Identify which cell holds the provided text, then report its [x, y] central coordinate. 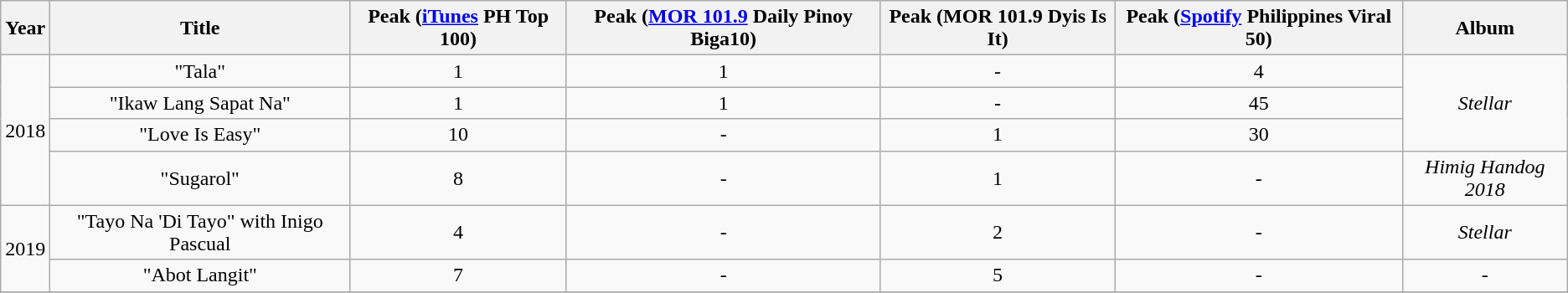
"Tayo Na 'Di Tayo" with Inigo Pascual [200, 233]
"Sugarol" [200, 177]
Year [25, 28]
"Tala" [200, 71]
Peak (Spotify Philippines Viral 50) [1258, 28]
"Love Is Easy" [200, 135]
2 [998, 233]
Himig Handog 2018 [1484, 177]
"Abot Langit" [200, 275]
"Ikaw Lang Sapat Na" [200, 103]
Peak (MOR 101.9 Dyis Is It) [998, 28]
Title [200, 28]
30 [1258, 135]
Peak (iTunes PH Top 100) [459, 28]
45 [1258, 103]
2018 [25, 131]
5 [998, 275]
8 [459, 177]
2019 [25, 248]
Album [1484, 28]
Peak (MOR 101.9 Daily Pinoy Biga10) [723, 28]
7 [459, 275]
10 [459, 135]
